Return the (X, Y) coordinate for the center point of the cell that contains the specified text.  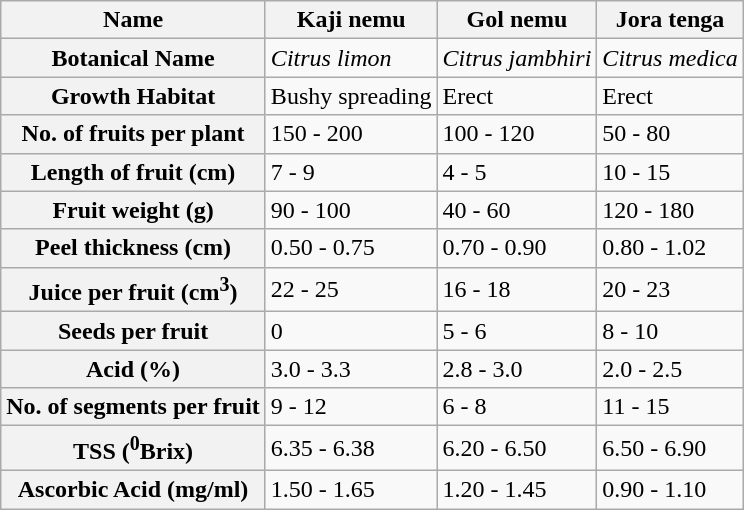
Gol nemu (517, 20)
40 - 60 (517, 210)
6 - 8 (517, 407)
7 - 9 (351, 172)
Citrus jambhiri (517, 58)
2.8 - 3.0 (517, 369)
2.0 - 2.5 (670, 369)
16 - 18 (517, 290)
Peel thickness (cm) (134, 248)
Fruit weight (g) (134, 210)
11 - 15 (670, 407)
Jora tenga (670, 20)
Length of fruit (cm) (134, 172)
6.35 - 6.38 (351, 448)
1.50 - 1.65 (351, 489)
0.50 - 0.75 (351, 248)
22 - 25 (351, 290)
Seeds per fruit (134, 331)
Juice per fruit (cm3) (134, 290)
1.20 - 1.45 (517, 489)
Ascorbic Acid (mg/ml) (134, 489)
0.90 - 1.10 (670, 489)
Kaji nemu (351, 20)
Name (134, 20)
5 - 6 (517, 331)
100 - 120 (517, 134)
4 - 5 (517, 172)
3.0 - 3.3 (351, 369)
0.80 - 1.02 (670, 248)
Citrus limon (351, 58)
6.20 - 6.50 (517, 448)
6.50 - 6.90 (670, 448)
TSS (0Brix) (134, 448)
Botanical Name (134, 58)
150 - 200 (351, 134)
Acid (%) (134, 369)
Citrus medica (670, 58)
No. of segments per fruit (134, 407)
50 - 80 (670, 134)
0 (351, 331)
20 - 23 (670, 290)
10 - 15 (670, 172)
9 - 12 (351, 407)
120 - 180 (670, 210)
Bushy spreading (351, 96)
Growth Habitat (134, 96)
No. of fruits per plant (134, 134)
0.70 - 0.90 (517, 248)
90 - 100 (351, 210)
8 - 10 (670, 331)
